Pinpoint the cell where the given text exists, returning its [x, y] midpoint coordinate. 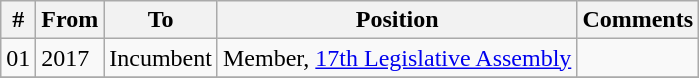
# [18, 20]
01 [18, 58]
From [70, 20]
Member, 17th Legislative Assembly [396, 58]
To [161, 20]
2017 [70, 58]
Position [396, 20]
Comments [638, 20]
Incumbent [161, 58]
